Output the [x, y] coordinate of the center of the cell containing the given text.  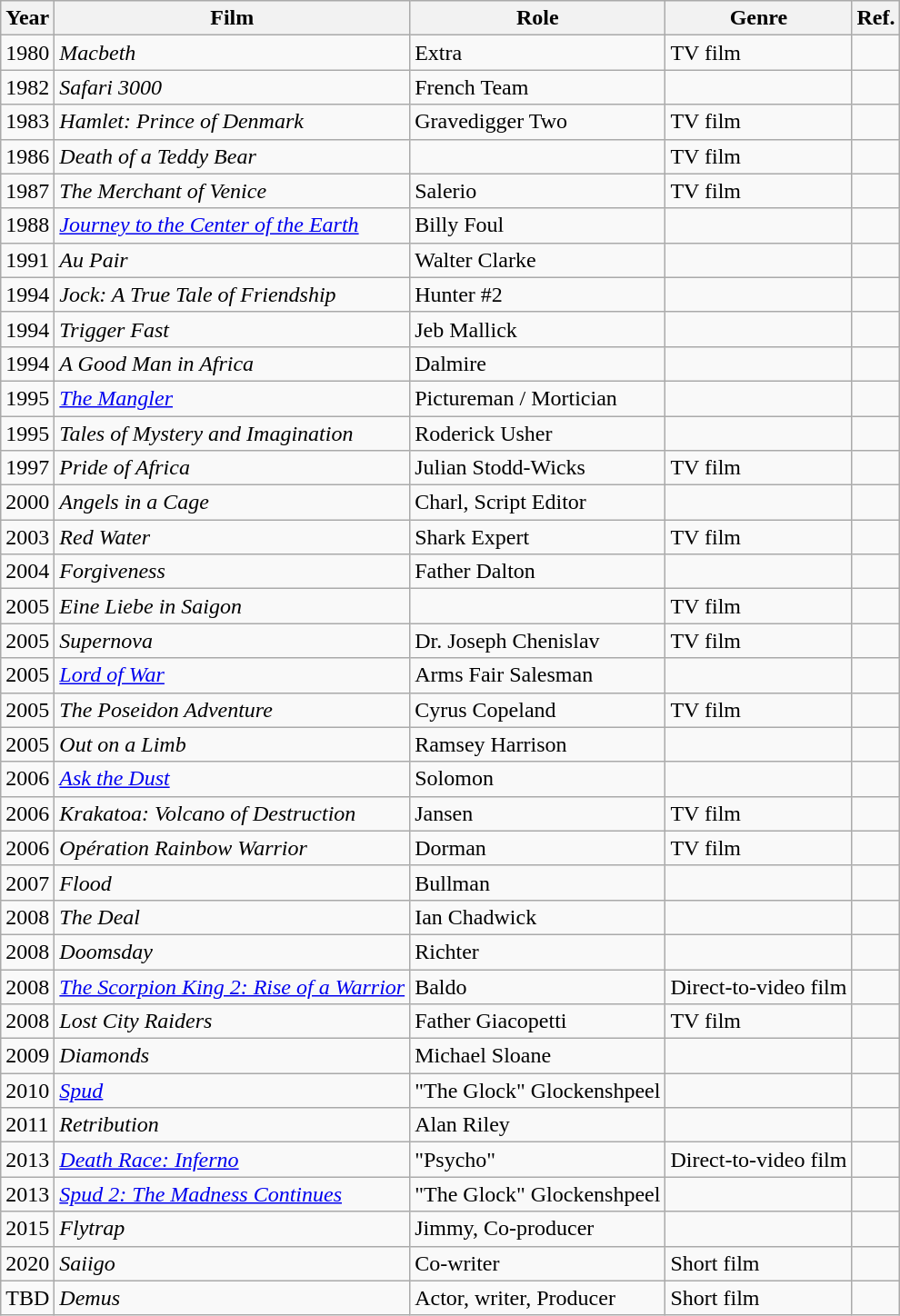
Baldo [538, 986]
Jeb Mallick [538, 329]
Solomon [538, 779]
Death of a Teddy Bear [233, 156]
Bullman [538, 882]
Ian Chadwick [538, 917]
Jansen [538, 813]
Macbeth [233, 53]
The Scorpion King 2: Rise of a Warrior [233, 986]
Journey to the Center of the Earth [233, 225]
Demus [233, 1298]
Julian Stodd-Wicks [538, 468]
Forgiveness [233, 572]
Salerio [538, 191]
Role [538, 18]
2000 [27, 503]
Angels in a Cage [233, 503]
Trigger Fast [233, 329]
"Psycho" [538, 1160]
1983 [27, 122]
Eine Liebe in Saigon [233, 606]
Roderick Usher [538, 434]
Father Dalton [538, 572]
Spud [233, 1091]
A Good Man in Africa [233, 364]
Retribution [233, 1125]
Flytrap [233, 1229]
The Mangler [233, 398]
Saiigo [233, 1263]
Doomsday [233, 952]
2015 [27, 1229]
2009 [27, 1056]
Hunter #2 [538, 294]
2007 [27, 882]
Walter Clarke [538, 260]
Alan Riley [538, 1125]
Flood [233, 882]
2010 [27, 1091]
Diamonds [233, 1056]
French Team [538, 87]
Jock: A True Tale of Friendship [233, 294]
Dalmire [538, 364]
Death Race: Inferno [233, 1160]
Ref. [876, 18]
Charl, Script Editor [538, 503]
Safari 3000 [233, 87]
Dorman [538, 848]
1991 [27, 260]
Krakatoa: Volcano of Destruction [233, 813]
Out on a Limb [233, 744]
1982 [27, 87]
Co-writer [538, 1263]
The Deal [233, 917]
1988 [27, 225]
TBD [27, 1298]
Film [233, 18]
Pride of Africa [233, 468]
Red Water [233, 537]
Pictureman / Mortician [538, 398]
The Poseidon Adventure [233, 710]
2020 [27, 1263]
Genre [758, 18]
Lost City Raiders [233, 1022]
Michael Sloane [538, 1056]
Cyrus Copeland [538, 710]
1980 [27, 53]
Opération Rainbow Warrior [233, 848]
1986 [27, 156]
2003 [27, 537]
Au Pair [233, 260]
Lord of War [233, 675]
Extra [538, 53]
Gravedigger Two [538, 122]
1987 [27, 191]
Dr. Joseph Chenislav [538, 641]
2011 [27, 1125]
Actor, writer, Producer [538, 1298]
Tales of Mystery and Imagination [233, 434]
Arms Fair Salesman [538, 675]
Billy Foul [538, 225]
Jimmy, Co-producer [538, 1229]
Ramsey Harrison [538, 744]
1997 [27, 468]
2004 [27, 572]
Year [27, 18]
Richter [538, 952]
Shark Expert [538, 537]
Ask the Dust [233, 779]
Hamlet: Prince of Denmark [233, 122]
Father Giacopetti [538, 1022]
Supernova [233, 641]
Spud 2: The Madness Continues [233, 1194]
The Merchant of Venice [233, 191]
